Return the [X, Y] coordinate for the center point of the cell that contains the specified text.  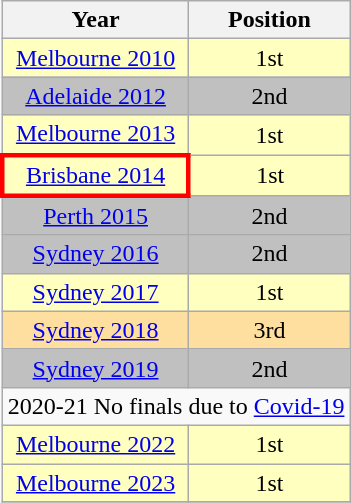
3rd [270, 330]
Brisbane 2014 [96, 174]
Year [96, 20]
Sydney 2019 [96, 368]
Sydney 2016 [96, 254]
Perth 2015 [96, 216]
Position [270, 20]
Adelaide 2012 [96, 96]
Melbourne 2022 [96, 444]
Melbourne 2010 [96, 58]
Melbourne 2013 [96, 135]
Melbourne 2023 [96, 483]
2020-21 No finals due to Covid-19 [176, 406]
Sydney 2017 [96, 292]
Sydney 2018 [96, 330]
